Extract the [X, Y] coordinate from the center of the cell holding the provided text.  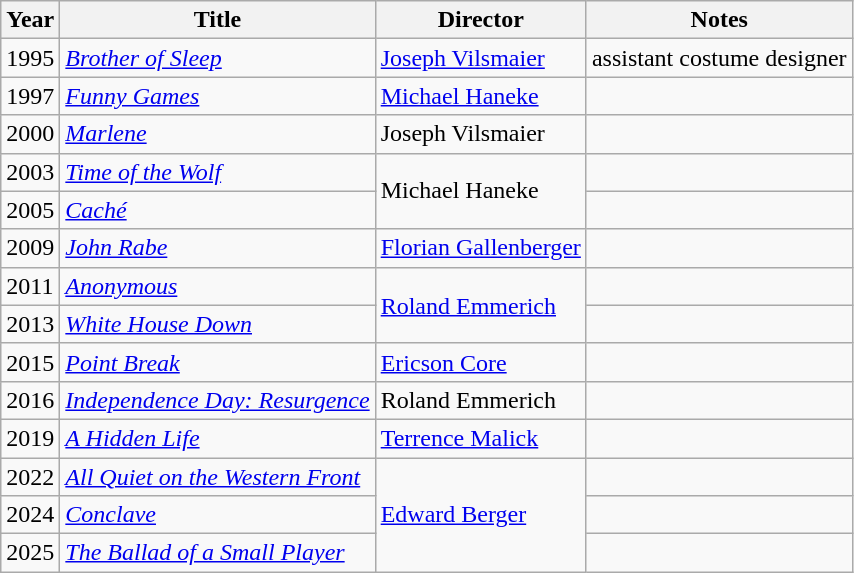
Florian Gallenberger [480, 248]
Notes [719, 20]
2005 [30, 210]
2000 [30, 134]
1995 [30, 58]
Brother of Sleep [218, 58]
Year [30, 20]
Ericson Core [480, 362]
Edward Berger [480, 515]
Caché [218, 210]
2013 [30, 324]
White House Down [218, 324]
1997 [30, 96]
Terrence Malick [480, 438]
Conclave [218, 515]
2003 [30, 172]
The Ballad of a Small Player [218, 553]
assistant costume designer [719, 58]
John Rabe [218, 248]
A Hidden Life [218, 438]
Point Break [218, 362]
2025 [30, 553]
Time of the Wolf [218, 172]
2009 [30, 248]
2016 [30, 400]
2011 [30, 286]
2019 [30, 438]
Marlene [218, 134]
2022 [30, 477]
Title [218, 20]
2024 [30, 515]
All Quiet on the Western Front [218, 477]
Anonymous [218, 286]
2015 [30, 362]
Director [480, 20]
Independence Day: Resurgence [218, 400]
Funny Games [218, 96]
